Capture the cell that displays the provided text and extract its [x, y] central coordinate. 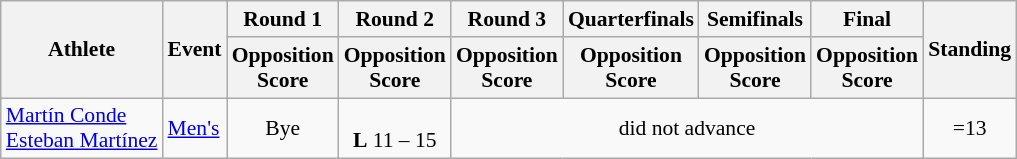
Athlete [82, 50]
Standing [970, 50]
Round 2 [395, 19]
Round 1 [283, 19]
L 11 – 15 [395, 128]
=13 [970, 128]
Semifinals [755, 19]
Final [867, 19]
Martín CondeEsteban Martínez [82, 128]
Bye [283, 128]
Quarterfinals [631, 19]
did not advance [687, 128]
Men's [195, 128]
Event [195, 50]
Round 3 [507, 19]
